Capture the cell that displays the provided text and extract its (x, y) central coordinate. 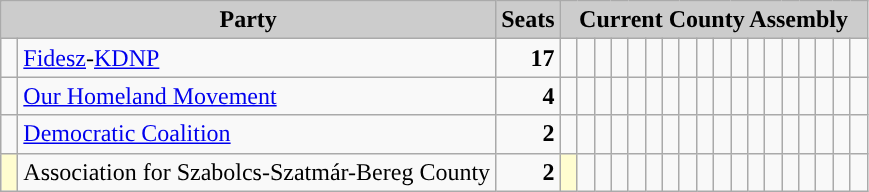
Fidesz-KDNP (257, 58)
Party (248, 20)
Democratic Coalition (257, 134)
Seats (528, 20)
4 (528, 96)
Our Homeland Movement (257, 96)
17 (528, 58)
Current County Assembly (714, 20)
Association for Szabolcs-Szatmár-Bereg County (257, 172)
